Output the [x, y] coordinate of the center of the cell containing the given text.  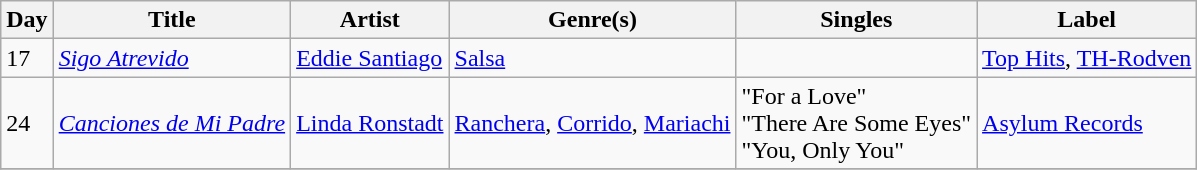
Top Hits, TH-Rodven [1087, 58]
24 [27, 123]
Title [172, 20]
Asylum Records [1087, 123]
Eddie Santiago [370, 58]
"For a Love""There Are Some Eyes""You, Only You" [856, 123]
Genre(s) [592, 20]
Singles [856, 20]
Canciones de Mi Padre [172, 123]
Salsa [592, 58]
Label [1087, 20]
Linda Ronstadt [370, 123]
Artist [370, 20]
17 [27, 58]
Day [27, 20]
Sigo Atrevido [172, 58]
Ranchera, Corrido, Mariachi [592, 123]
